Detect which cell encompasses the target text, then output its (X, Y) center coordinate. 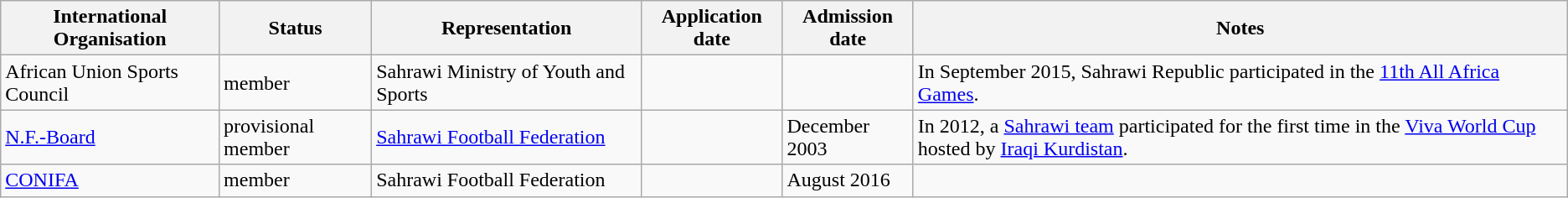
Status (296, 29)
Admission date (848, 29)
International Organisation (111, 29)
Application date (712, 29)
In September 2015, Sahrawi Republic participated in the 11th All Africa Games. (1240, 82)
December 2003 (848, 138)
August 2016 (848, 180)
Notes (1240, 29)
CONIFA (111, 180)
provisional member (296, 138)
N.F.-Board (111, 138)
African Union Sports Council (111, 82)
In 2012, a Sahrawi team participated for the first time in the Viva World Cup hosted by Iraqi Kurdistan. (1240, 138)
Representation (507, 29)
Sahrawi Ministry of Youth and Sports (507, 82)
